Return [X, Y] of the center of cell containing provided text 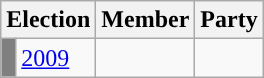
Party [229, 20]
2009 [56, 58]
Member [146, 20]
Election [48, 20]
